Determine the [x, y] coordinate at the center of the cell enclosing the given text.  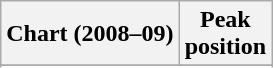
Chart (2008–09) [90, 34]
Peakposition [225, 34]
